Capture the cell that displays the provided text and extract its (x, y) central coordinate. 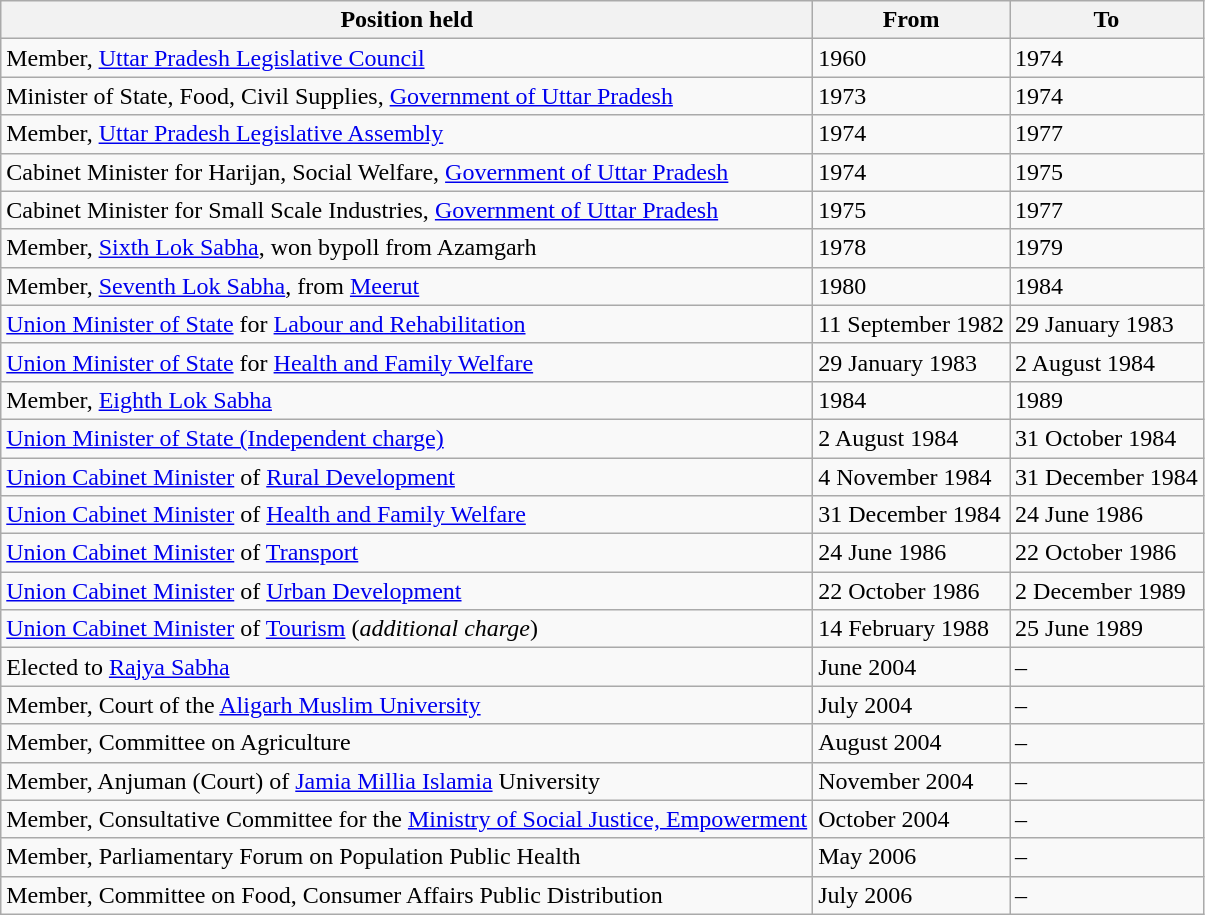
July 2004 (912, 705)
Union Cabinet Minister of Tourism (additional charge) (407, 629)
Union Minister of State for Health and Family Welfare (407, 362)
Union Cabinet Minister of Health and Family Welfare (407, 515)
August 2004 (912, 743)
Member, Court of the Aligarh Muslim University (407, 705)
Position held (407, 20)
Member, Eighth Lok Sabha (407, 400)
Cabinet Minister for Small Scale Industries, Government of Uttar Pradesh (407, 210)
Member, Anjuman (Court) of Jamia Millia Islamia University (407, 781)
From (912, 20)
June 2004 (912, 667)
1960 (912, 58)
Union Cabinet Minister of Transport (407, 553)
Member, Committee on Food, Consumer Affairs Public Distribution (407, 895)
Member, Seventh Lok Sabha, from Meerut (407, 286)
Union Cabinet Minister of Rural Development (407, 477)
Cabinet Minister for Harijan, Social Welfare, Government of Uttar Pradesh (407, 172)
July 2006 (912, 895)
Union Cabinet Minister of Urban Development (407, 591)
Member, Consultative Committee for the Ministry of Social Justice, Empowerment (407, 819)
To (1107, 20)
1980 (912, 286)
1973 (912, 96)
31 October 1984 (1107, 438)
Elected to Rajya Sabha (407, 667)
May 2006 (912, 857)
Minister of State, Food, Civil Supplies, Government of Uttar Pradesh (407, 96)
Union Minister of State for Labour and Rehabilitation (407, 324)
Member, Parliamentary Forum on Population Public Health (407, 857)
4 November 1984 (912, 477)
2 December 1989 (1107, 591)
Member, Sixth Lok Sabha, won bypoll from Azamgarh (407, 248)
October 2004 (912, 819)
November 2004 (912, 781)
Member, Committee on Agriculture (407, 743)
Union Minister of State (Independent charge) (407, 438)
Member, Uttar Pradesh Legislative Council (407, 58)
Member, Uttar Pradesh Legislative Assembly (407, 134)
1978 (912, 248)
1989 (1107, 400)
1979 (1107, 248)
11 September 1982 (912, 324)
14 February 1988 (912, 629)
25 June 1989 (1107, 629)
